Pinpoint the cell where the given text exists, returning its (x, y) midpoint coordinate. 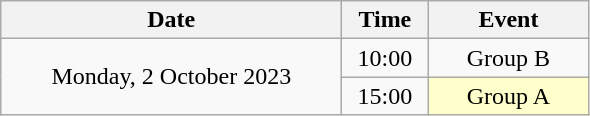
Date (172, 20)
Group B (508, 58)
10:00 (385, 58)
15:00 (385, 96)
Monday, 2 October 2023 (172, 77)
Time (385, 20)
Event (508, 20)
Group A (508, 96)
